Extract the (X, Y) coordinate from the center of the cell holding the provided text.  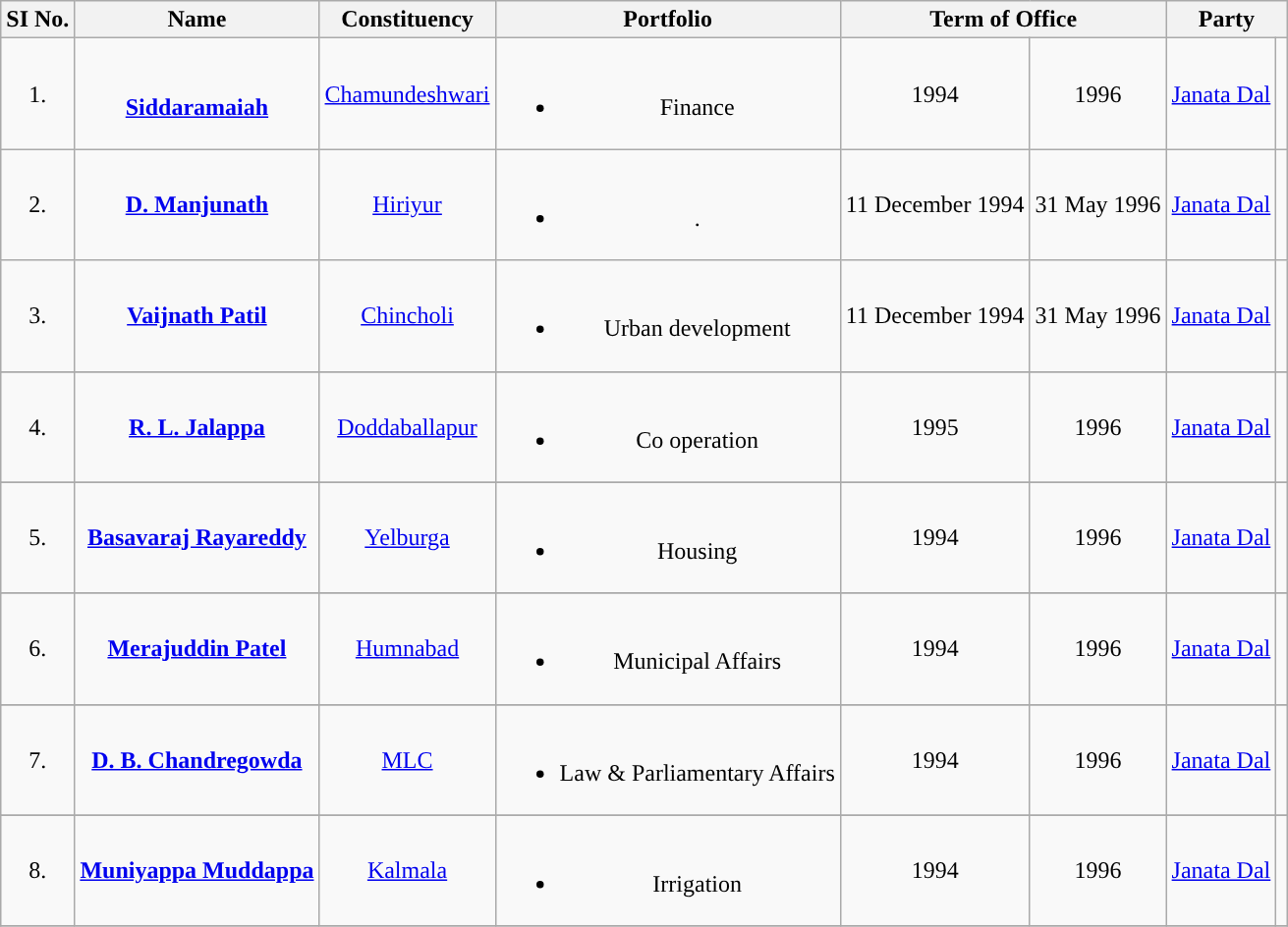
Doddaballapur (407, 426)
Basavaraj Rayareddy (196, 538)
Party (1226, 20)
Yelburga (407, 538)
Law & Parliamentary Affairs (668, 760)
7. (37, 760)
Chamundeshwari (407, 94)
. (668, 204)
Portfolio (668, 20)
Kalmala (407, 870)
5. (37, 538)
D. Manjunath (196, 204)
Vaijnath Patil (196, 316)
8. (37, 870)
Hiriyur (407, 204)
4. (37, 426)
Constituency (407, 20)
1. (37, 94)
Municipal Affairs (668, 648)
Finance (668, 94)
2. (37, 204)
Muniyappa Muddappa (196, 870)
Housing (668, 538)
Name (196, 20)
Siddaramaiah (196, 94)
R. L. Jalappa (196, 426)
Irrigation (668, 870)
Urban development (668, 316)
1995 (935, 426)
Term of Office (1003, 20)
Humnabad (407, 648)
3. (37, 316)
D. B. Chandregowda (196, 760)
Chincholi (407, 316)
6. (37, 648)
Merajuddin Patel (196, 648)
SI No. (37, 20)
Co operation (668, 426)
MLC (407, 760)
